Return the [X, Y] coordinate for the center point of the cell that contains the specified text.  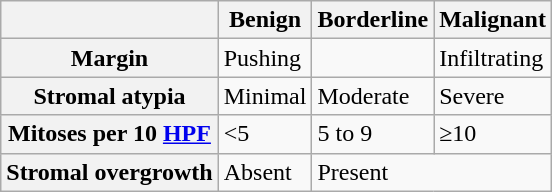
Margin [110, 58]
Mitoses per 10 HPF [110, 134]
≥10 [493, 134]
Benign [265, 20]
Present [432, 172]
Stromal overgrowth [110, 172]
Stromal atypia [110, 96]
Borderline [373, 20]
5 to 9 [373, 134]
Minimal [265, 96]
Malignant [493, 20]
Moderate [373, 96]
Infiltrating [493, 58]
<5 [265, 134]
Severe [493, 96]
Absent [265, 172]
Pushing [265, 58]
